From the cell containing the given text, extract its center point as [X, Y] coordinate. 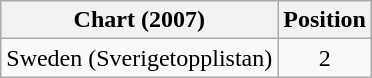
Position [325, 20]
Sweden (Sverigetopplistan) [140, 58]
Chart (2007) [140, 20]
2 [325, 58]
